Pinpoint the cell where the given text exists, returning its (X, Y) midpoint coordinate. 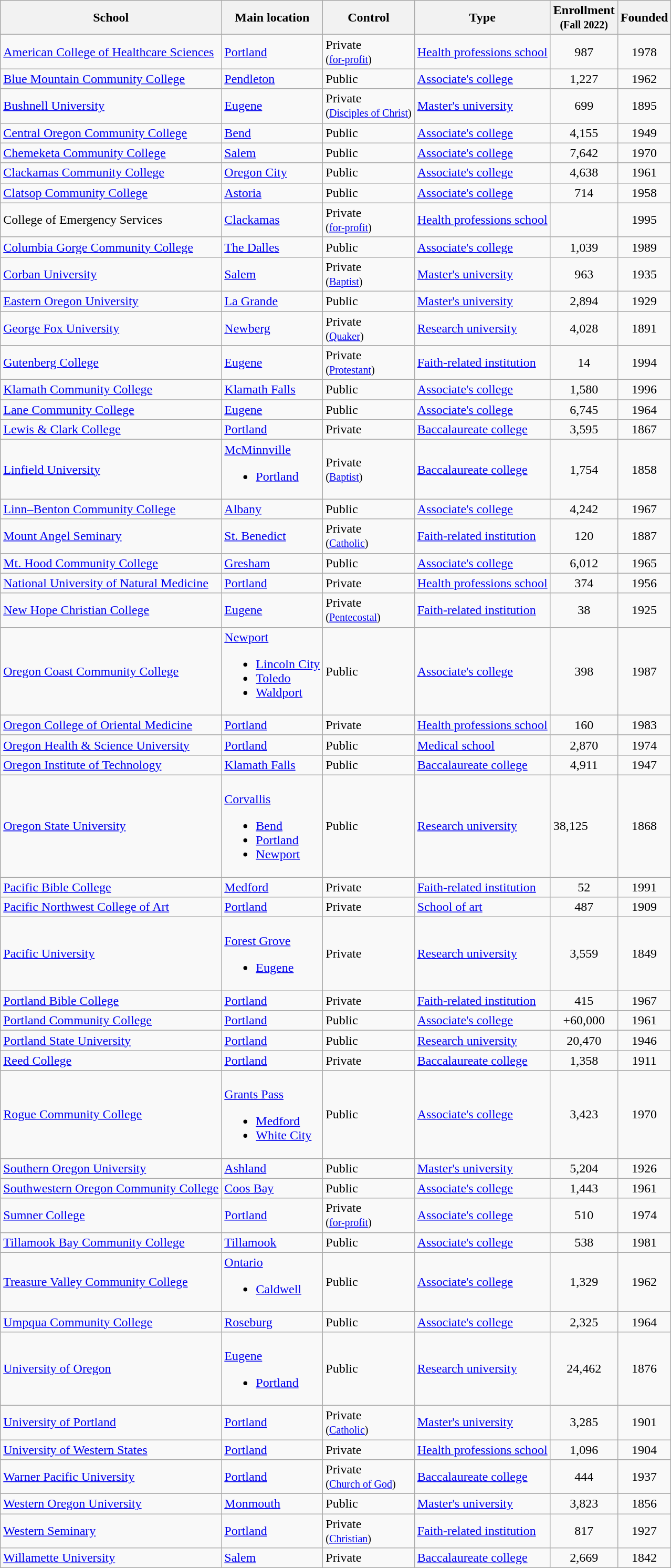
Oregon College of Oriental Medicine (111, 725)
Oregon Health & Science University (111, 745)
1,358 (584, 1061)
Tillamook Bay Community College (111, 1242)
CorvallisBendPortlandNewport (272, 826)
Willamette University (111, 1558)
699 (584, 106)
Portland Bible College (111, 1001)
1867 (644, 430)
987 (584, 51)
Private(Church of God) (369, 1477)
1,039 (584, 247)
Gutenberg College (111, 362)
University of Portland (111, 1422)
14 (584, 362)
College of Emergency Services (111, 220)
1849 (644, 954)
Private(Quaker) (369, 328)
20,470 (584, 1041)
Treasure Valley Community College (111, 1282)
Forest GroveEugene (272, 954)
Western Seminary (111, 1531)
Clackamas Community College (111, 173)
1909 (644, 907)
1965 (644, 563)
Umpqua Community College (111, 1322)
6,745 (584, 410)
4,242 (584, 509)
1887 (644, 536)
510 (584, 1216)
1949 (644, 133)
George Fox University (111, 328)
1,227 (584, 79)
Monmouth (272, 1504)
1891 (644, 328)
1989 (644, 247)
Klamath Community College (111, 390)
398 (584, 671)
University of Western States (111, 1449)
Oregon Institute of Technology (111, 765)
1842 (644, 1558)
Mt. Hood Community College (111, 563)
New Hope Christian College (111, 610)
2,870 (584, 745)
Pacific Northwest College of Art (111, 907)
Central Oregon Community College (111, 133)
The Dalles (272, 247)
4,028 (584, 328)
7,642 (584, 153)
Private(Pentecostal) (369, 610)
La Grande (272, 301)
Newberg (272, 328)
2,669 (584, 1558)
Warner Pacific University (111, 1477)
Grants PassMedfordWhite City (272, 1115)
Lewis & Clark College (111, 430)
1929 (644, 301)
Sumner College (111, 1216)
Rogue Community College (111, 1115)
1937 (644, 1477)
3,423 (584, 1115)
Eastern Oregon University (111, 301)
2,894 (584, 301)
3,595 (584, 430)
Medical school (482, 745)
415 (584, 1001)
NewportLincoln CityToledoWaldport (272, 671)
EugenePortland (272, 1368)
Lane Community College (111, 410)
Oregon City (272, 173)
Coos Bay (272, 1188)
1,754 (584, 470)
1868 (644, 826)
38,125 (584, 826)
Columbia Gorge Community College (111, 247)
Mount Angel Seminary (111, 536)
Albany (272, 509)
Private(Disciples of Christ) (369, 106)
Clackamas (272, 220)
Private(Protestant) (369, 362)
487 (584, 907)
1926 (644, 1168)
1876 (644, 1368)
Pendleton (272, 79)
Ashland (272, 1168)
1994 (644, 362)
Founded (644, 18)
Roseburg (272, 1322)
Linn–Benton Community College (111, 509)
1995 (644, 220)
National University of Natural Medicine (111, 583)
444 (584, 1477)
Type (482, 18)
University of Oregon (111, 1368)
Main location (272, 18)
1996 (644, 390)
Corban University (111, 274)
Enrollment(Fall 2022) (584, 18)
1895 (644, 106)
6,012 (584, 563)
1911 (644, 1061)
1,329 (584, 1282)
1935 (644, 274)
Portland Community College (111, 1021)
1981 (644, 1242)
4,638 (584, 173)
1,443 (584, 1188)
1956 (644, 583)
1,096 (584, 1449)
1925 (644, 610)
Oregon State University (111, 826)
714 (584, 193)
963 (584, 274)
374 (584, 583)
1958 (644, 193)
School of art (482, 907)
School (111, 18)
1987 (644, 671)
1904 (644, 1449)
Astoria (272, 193)
Southern Oregon University (111, 1168)
Pacific University (111, 954)
Pacific Bible College (111, 887)
3,285 (584, 1422)
1946 (644, 1041)
1983 (644, 725)
3,823 (584, 1504)
4,911 (584, 765)
1901 (644, 1422)
Blue Mountain Community College (111, 79)
4,155 (584, 133)
120 (584, 536)
Reed College (111, 1061)
3,559 (584, 954)
Private(Christian) (369, 1531)
1991 (644, 887)
Linfield University (111, 470)
2,325 (584, 1322)
160 (584, 725)
1927 (644, 1531)
Southwestern Oregon Community College (111, 1188)
1858 (644, 470)
52 (584, 887)
1856 (644, 1504)
1978 (644, 51)
Bushnell University (111, 106)
Gresham (272, 563)
5,204 (584, 1168)
Western Oregon University (111, 1504)
24,462 (584, 1368)
Portland State University (111, 1041)
Bend (272, 133)
Clatsop Community College (111, 193)
Tillamook (272, 1242)
St. Benedict (272, 536)
Oregon Coast Community College (111, 671)
Chemeketa Community College (111, 153)
American College of Healthcare Sciences (111, 51)
1,580 (584, 390)
38 (584, 610)
McMinnvillePortland (272, 470)
Medford (272, 887)
538 (584, 1242)
+60,000 (584, 1021)
Control (369, 18)
817 (584, 1531)
1947 (644, 765)
OntarioCaldwell (272, 1282)
